Capture the cell that displays the provided text and extract its [X, Y] central coordinate. 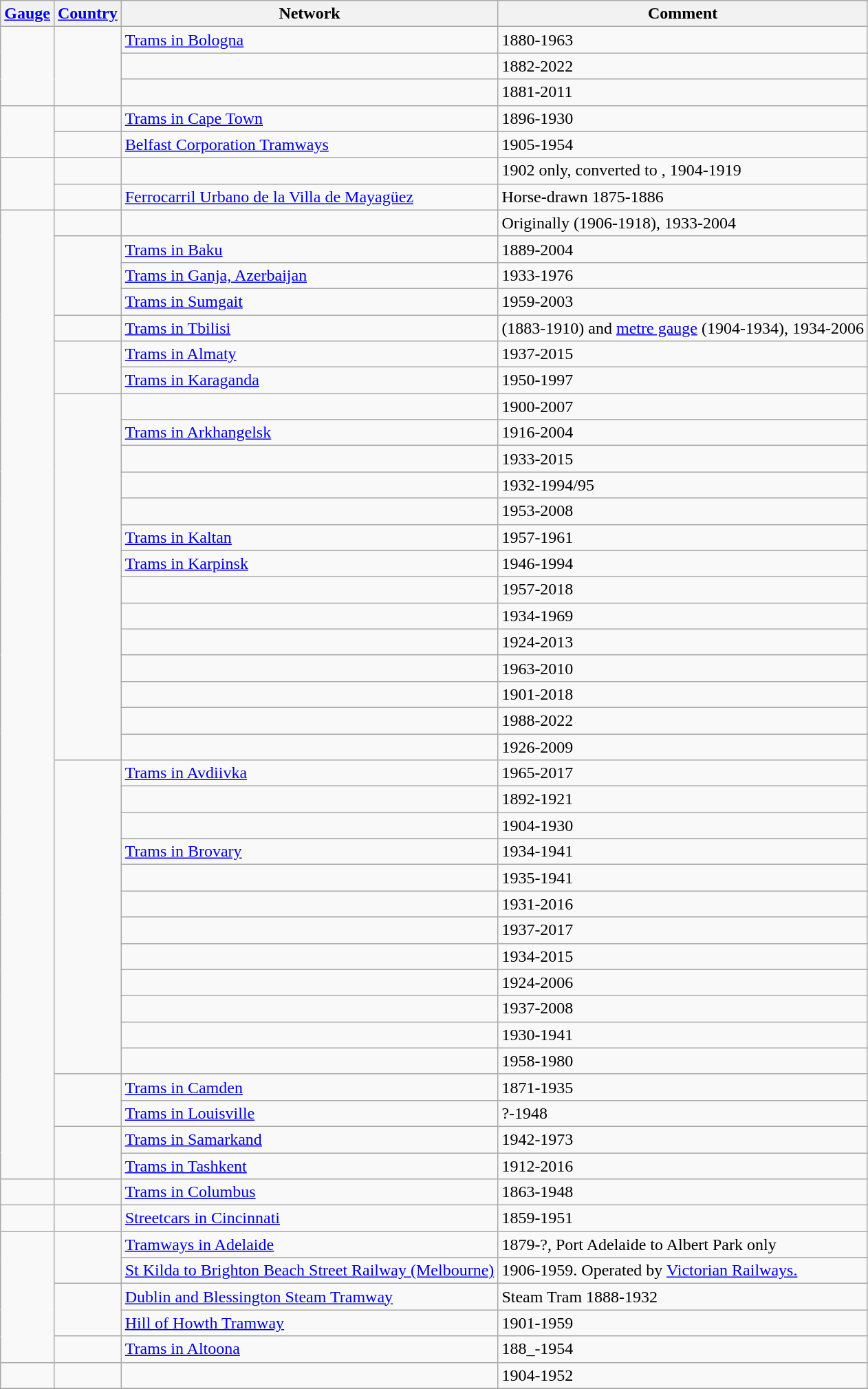
Originally (1906-1918), 1933-2004 [683, 223]
1924-2013 [683, 642]
Trams in Avdiivka [310, 773]
1953-2008 [683, 511]
1906-1959. Operated by Victorian Railways. [683, 1271]
Network [310, 14]
1912-2016 [683, 1166]
1942-1973 [683, 1139]
(1883-1910) and metre gauge (1904-1934), 1934-2006 [683, 328]
1933-1976 [683, 275]
Trams in Brovary [310, 852]
1958-1980 [683, 1061]
St Kilda to Brighton Beach Street Railway (Melbourne) [310, 1271]
Steam Tram 1888-1932 [683, 1297]
1900-2007 [683, 407]
1963-2010 [683, 668]
Trams in Tbilisi [310, 328]
1934-1969 [683, 616]
Trams in Cape Town [310, 118]
Hill of Howth Tramway [310, 1323]
1905-1954 [683, 144]
Trams in Louisville [310, 1113]
Comment [683, 14]
1937-2008 [683, 1009]
?-1948 [683, 1113]
Trams in Baku [310, 249]
Belfast Corporation Tramways [310, 144]
Tramways in Adelaide [310, 1245]
1892-1921 [683, 799]
Trams in Bologna [310, 40]
1950-1997 [683, 380]
1902 only, converted to , 1904-1919 [683, 171]
1933-2015 [683, 459]
1965-2017 [683, 773]
Trams in Altoona [310, 1349]
1957-1961 [683, 537]
Trams in Almaty [310, 354]
Trams in Columbus [310, 1192]
Trams in Arkhangelsk [310, 433]
1879-?, Port Adelaide to Albert Park only [683, 1245]
1859-1951 [683, 1218]
1937-2015 [683, 354]
Trams in Tashkent [310, 1166]
Trams in Samarkand [310, 1139]
Streetcars in Cincinnati [310, 1218]
1934-2015 [683, 956]
1871-1935 [683, 1087]
1889-2004 [683, 249]
Trams in Ganja, Azerbaijan [310, 275]
Gauge [28, 14]
1988-2022 [683, 720]
1932-1994/95 [683, 485]
1937-2017 [683, 930]
1863-1948 [683, 1192]
Ferrocarril Urbano de la Villa de Mayagüez [310, 197]
Trams in Camden [310, 1087]
1930-1941 [683, 1035]
1916-2004 [683, 433]
1881-2011 [683, 92]
1896-1930 [683, 118]
Country [87, 14]
1935-1941 [683, 878]
1882-2022 [683, 66]
1924-2006 [683, 982]
1959-2003 [683, 301]
Trams in Karaganda [310, 380]
1957-2018 [683, 590]
1946-1994 [683, 563]
1904-1952 [683, 1375]
Dublin and Blessington Steam Tramway [310, 1297]
1926-2009 [683, 746]
1901-2018 [683, 694]
188_-1954 [683, 1349]
Horse-drawn 1875-1886 [683, 197]
1901-1959 [683, 1323]
1934-1941 [683, 852]
Trams in Kaltan [310, 537]
Trams in Karpinsk [310, 563]
1904-1930 [683, 826]
Trams in Sumgait [310, 301]
1931-2016 [683, 904]
1880-1963 [683, 40]
